For the text-containing cell, return its midpoint in [X, Y] coordinate format. 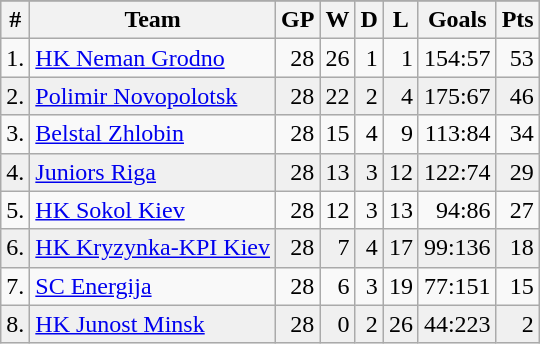
7. [16, 286]
Goals [457, 20]
19 [400, 286]
99:136 [457, 248]
29 [518, 172]
27 [518, 210]
# [16, 20]
D [369, 20]
0 [338, 324]
5. [16, 210]
L [400, 20]
3. [16, 134]
1. [16, 58]
22 [338, 96]
77:151 [457, 286]
46 [518, 96]
154:57 [457, 58]
34 [518, 134]
17 [400, 248]
HK Neman Grodno [153, 58]
44:223 [457, 324]
HK Sokol Kiev [153, 210]
Team [153, 20]
HK Junost Minsk [153, 324]
113:84 [457, 134]
9 [400, 134]
7 [338, 248]
Polimir Novopolotsk [153, 96]
8. [16, 324]
4. [16, 172]
Belstal Zhlobin [153, 134]
94:86 [457, 210]
6 [338, 286]
SC Energija [153, 286]
HK Kryzynka-KPI Kiev [153, 248]
175:67 [457, 96]
GP [297, 20]
122:74 [457, 172]
Juniors Riga [153, 172]
18 [518, 248]
2. [16, 96]
Pts [518, 20]
53 [518, 58]
6. [16, 248]
W [338, 20]
